Detect which cell encompasses the target text, then output its (X, Y) center coordinate. 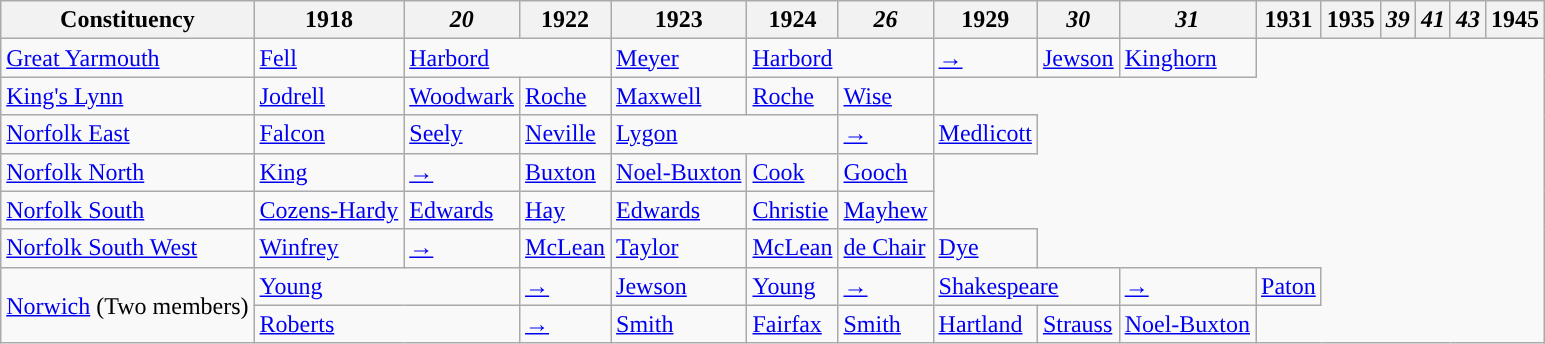
Gooch (886, 172)
Norfolk South West (128, 248)
Cozens-Hardy (329, 210)
41 (1432, 20)
Meyer (679, 58)
Fell (329, 58)
Kinghorn (1187, 58)
26 (886, 20)
Cook (792, 172)
Norwich (Two members) (128, 305)
Fairfax (792, 324)
30 (1078, 20)
39 (1398, 20)
Paton (1289, 286)
Strauss (1078, 324)
Taylor (679, 248)
Hay (566, 210)
Roberts (386, 324)
de Chair (886, 248)
Constituency (128, 20)
Medlicott (985, 134)
Wise (886, 96)
1929 (985, 20)
Seely (462, 134)
Great Yarmouth (128, 58)
1923 (679, 20)
31 (1187, 20)
Dye (985, 248)
Norfolk South (128, 210)
43 (1468, 20)
Lygon (724, 134)
1924 (792, 20)
1931 (1289, 20)
1945 (1516, 20)
20 (462, 20)
Buxton (566, 172)
Winfrey (329, 248)
Neville (566, 134)
Hartland (985, 324)
Shakespeare (1026, 286)
1922 (566, 20)
King's Lynn (128, 96)
Maxwell (679, 96)
King (329, 172)
Jodrell (329, 96)
Mayhew (886, 210)
Falcon (329, 134)
1935 (1350, 20)
Norfolk North (128, 172)
Christie (792, 210)
Woodwark (462, 96)
Norfolk East (128, 134)
1918 (329, 20)
